Search for the cell housing the specified text and yield its (x, y) center coordinate. 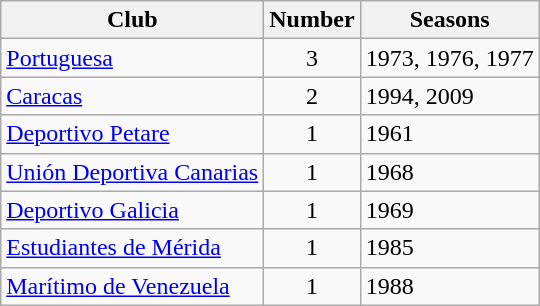
Seasons (450, 20)
Portuguesa (132, 58)
1961 (450, 134)
Estudiantes de Mérida (132, 248)
3 (312, 58)
1968 (450, 172)
1994, 2009 (450, 96)
1988 (450, 286)
1973, 1976, 1977 (450, 58)
Club (132, 20)
2 (312, 96)
1985 (450, 248)
Marítimo de Venezuela (132, 286)
Number (312, 20)
Deportivo Petare (132, 134)
Deportivo Galicia (132, 210)
1969 (450, 210)
Caracas (132, 96)
Unión Deportiva Canarias (132, 172)
